Locate the cell with the specified text and output its [X, Y] center coordinate. 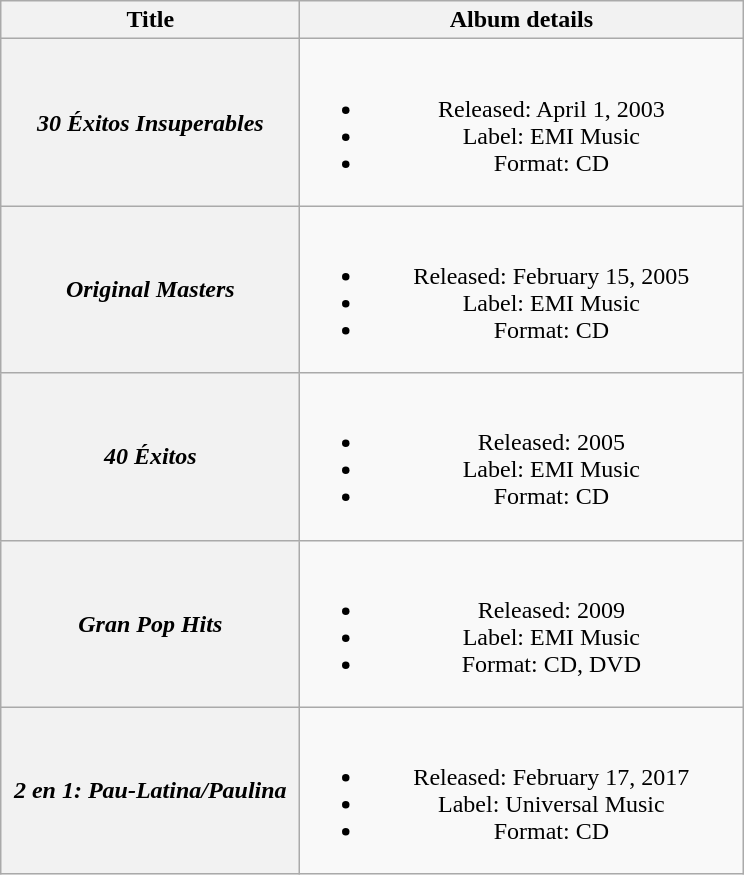
Released: February 15, 2005Label: EMI MusicFormat: CD [522, 290]
40 Éxitos [150, 456]
Released: 2009Label: EMI MusicFormat: CD, DVD [522, 624]
Released: April 1, 2003Label: EMI MusicFormat: CD [522, 122]
Released: February 17, 2017Label: Universal MusicFormat: CD [522, 790]
30 Éxitos Insuperables [150, 122]
Released: 2005Label: EMI MusicFormat: CD [522, 456]
Album details [522, 20]
Title [150, 20]
Gran Pop Hits [150, 624]
2 en 1: Pau-Latina/Paulina [150, 790]
Original Masters [150, 290]
